Determine the (X, Y) coordinate at the center of the cell enclosing the given text.  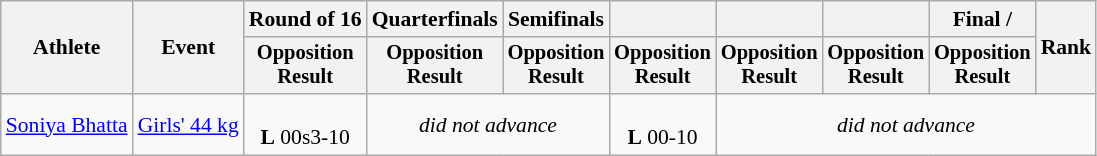
Final / (982, 19)
L 00-10 (662, 124)
Semifinals (556, 19)
Round of 16 (306, 19)
Quarterfinals (435, 19)
Girls' 44 kg (188, 124)
Soniya Bhatta (67, 124)
Rank (1066, 48)
Athlete (67, 48)
Event (188, 48)
L 00s3-10 (306, 124)
